Identify which cell holds the provided text, then report its (x, y) central coordinate. 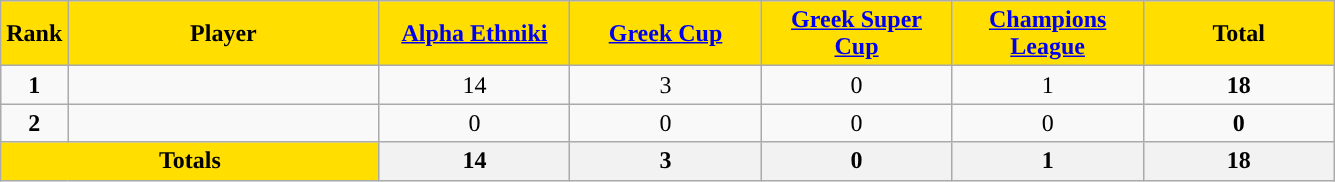
Rank (34, 34)
2 (34, 123)
Player (224, 34)
Greek Super Cup (856, 34)
Total (1238, 34)
Alpha Ethniki (474, 34)
Totals (190, 161)
Greek Cup (666, 34)
Champions League (1048, 34)
